For the text-containing cell, return its midpoint in [x, y] coordinate format. 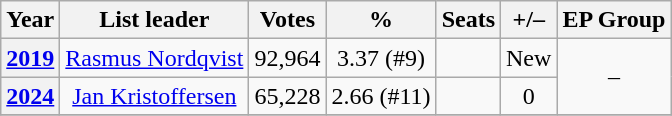
Votes [288, 20]
2.66 (#11) [381, 96]
List leader [154, 20]
Rasmus Nordqvist [154, 58]
Jan Kristoffersen [154, 96]
% [381, 20]
New [529, 58]
2024 [30, 96]
EP Group [614, 20]
– [614, 77]
0 [529, 96]
3.37 (#9) [381, 58]
2019 [30, 58]
Seats [468, 20]
+/– [529, 20]
92,964 [288, 58]
65,228 [288, 96]
Year [30, 20]
